For the text-containing cell, return its midpoint in (X, Y) coordinate format. 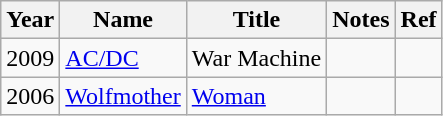
Ref (418, 20)
2009 (30, 58)
Woman (256, 96)
2006 (30, 96)
Notes (361, 20)
AC/DC (123, 58)
Title (256, 20)
Name (123, 20)
Wolfmother (123, 96)
War Machine (256, 58)
Year (30, 20)
